Provide the (X, Y) coordinate of the cell's center where the given text is located.  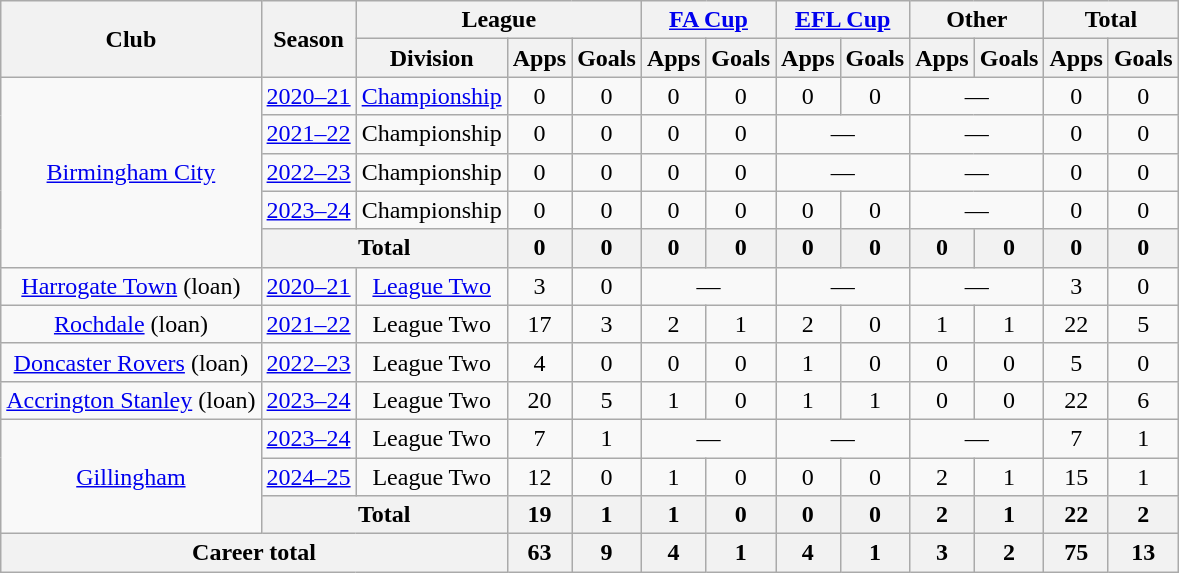
9 (607, 553)
63 (539, 553)
75 (1076, 553)
Rochdale (loan) (131, 324)
League (498, 20)
2024–25 (308, 477)
15 (1076, 477)
20 (539, 400)
Harrogate Town (loan) (131, 286)
EFL Cup (843, 20)
19 (539, 515)
6 (1143, 400)
Other (977, 20)
13 (1143, 553)
Season (308, 39)
Accrington Stanley (loan) (131, 400)
Birmingham City (131, 172)
Club (131, 39)
FA Cup (708, 20)
Gillingham (131, 476)
Division (432, 58)
Career total (254, 553)
17 (539, 324)
12 (539, 477)
Doncaster Rovers (loan) (131, 362)
